Output the (x, y) coordinate of the center of the cell containing the given text.  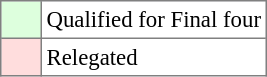
Relegated (154, 57)
Qualified for Final four (154, 20)
